Search for the cell housing the specified text and yield its [X, Y] center coordinate. 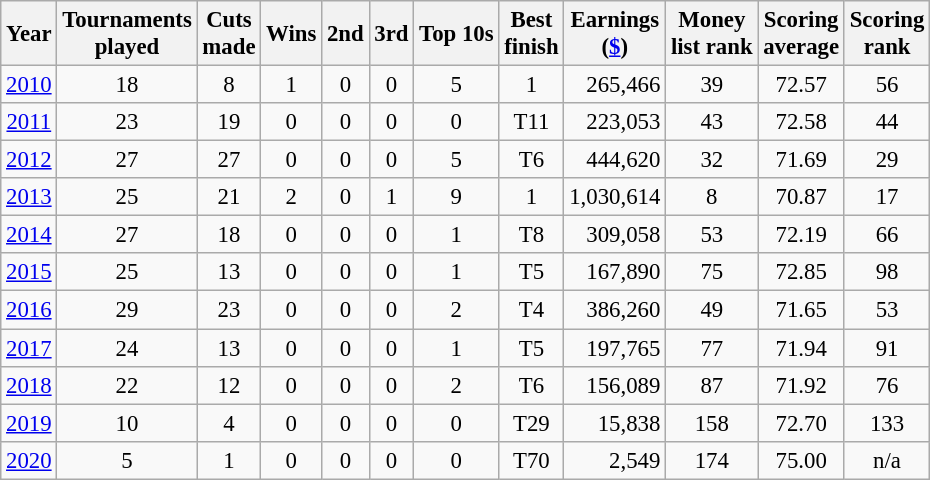
Money list rank [712, 34]
75 [712, 273]
133 [886, 423]
Earnings($) [615, 34]
56 [886, 85]
75.00 [802, 460]
39 [712, 85]
174 [712, 460]
2015 [29, 273]
2010 [29, 85]
2019 [29, 423]
2nd [346, 34]
72.85 [802, 273]
2,549 [615, 460]
77 [712, 348]
223,053 [615, 122]
Cuts made [229, 34]
4 [229, 423]
T29 [532, 423]
1,030,614 [615, 197]
49 [712, 310]
87 [712, 385]
Best finish [532, 34]
19 [229, 122]
T70 [532, 460]
10 [127, 423]
2017 [29, 348]
91 [886, 348]
3rd [392, 34]
2014 [29, 235]
17 [886, 197]
71.92 [802, 385]
Tournaments played [127, 34]
76 [886, 385]
Wins [292, 34]
9 [456, 197]
265,466 [615, 85]
167,890 [615, 273]
24 [127, 348]
2018 [29, 385]
386,260 [615, 310]
72.70 [802, 423]
2020 [29, 460]
T8 [532, 235]
44 [886, 122]
156,089 [615, 385]
12 [229, 385]
n/a [886, 460]
2013 [29, 197]
444,620 [615, 160]
71.94 [802, 348]
43 [712, 122]
15,838 [615, 423]
71.65 [802, 310]
72.58 [802, 122]
98 [886, 273]
158 [712, 423]
66 [886, 235]
2011 [29, 122]
309,058 [615, 235]
71.69 [802, 160]
T4 [532, 310]
2016 [29, 310]
197,765 [615, 348]
2012 [29, 160]
Scoringaverage [802, 34]
T11 [532, 122]
72.57 [802, 85]
21 [229, 197]
32 [712, 160]
Scoringrank [886, 34]
Top 10s [456, 34]
22 [127, 385]
70.87 [802, 197]
Year [29, 34]
72.19 [802, 235]
